Search for the cell housing the specified text and yield its (X, Y) center coordinate. 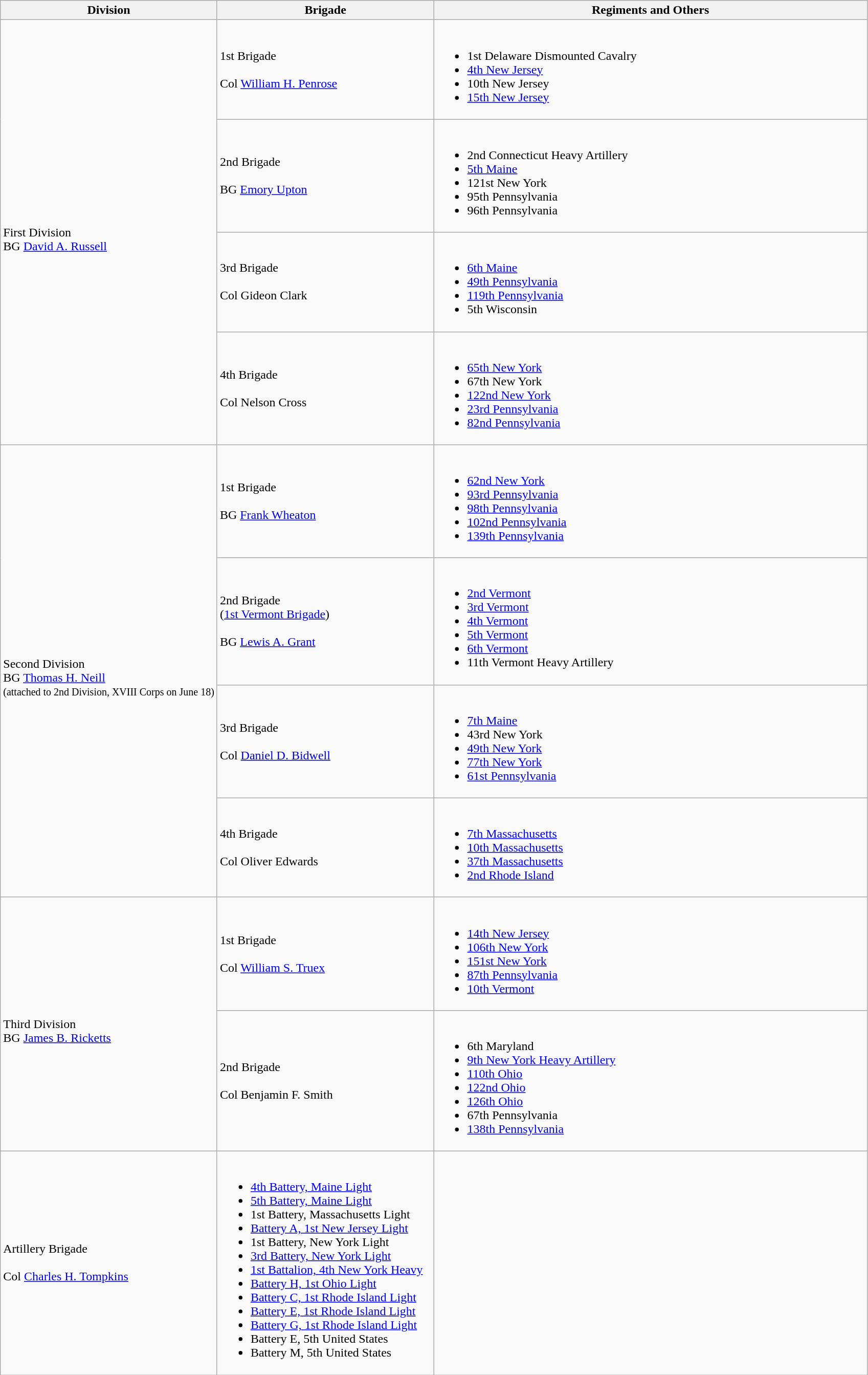
First Division BG David A. Russell (109, 232)
4th Brigade Col Oliver Edwards (325, 847)
1st Delaware Dismounted Cavalry4th New Jersey10th New Jersey15th New Jersey (651, 70)
62nd New York93rd Pennsylvania98th Pennsylvania102nd Pennsylvania139th Pennsylvania (651, 501)
1st Brigade Col William H. Penrose (325, 70)
3rd Brigade Col Daniel D. Bidwell (325, 741)
Brigade (325, 10)
6th Maine49th Pennsylvania119th Pennsylvania5th Wisconsin (651, 282)
4th Brigade Col Nelson Cross (325, 388)
2nd Brigade Col Benjamin F. Smith (325, 1081)
14th New Jersey106th New York151st New York87th Pennsylvania10th Vermont (651, 954)
2nd Brigade(1st Vermont Brigade) BG Lewis A. Grant (325, 621)
7th Maine43rd New York49th New York77th New York61st Pennsylvania (651, 741)
65th New York67th New York122nd New York23rd Pennsylvania82nd Pennsylvania (651, 388)
Artillery Brigade Col Charles H. Tompkins (109, 1263)
Regiments and Others (651, 10)
2nd Vermont3rd Vermont4th Vermont5th Vermont6th Vermont11th Vermont Heavy Artillery (651, 621)
1st Brigade BG Frank Wheaton (325, 501)
3rd Brigade Col Gideon Clark (325, 282)
Division (109, 10)
1st Brigade Col William S. Truex (325, 954)
6th Maryland9th New York Heavy Artillery110th Ohio122nd Ohio126th Ohio67th Pennsylvania138th Pennsylvania (651, 1081)
7th Massachusetts10th Massachusetts37th Massachusetts2nd Rhode Island (651, 847)
Third Division BG James B. Ricketts (109, 1024)
Second Division BG Thomas H. Neill(attached to 2nd Division, XVIII Corps on June 18) (109, 671)
2nd Brigade BG Emory Upton (325, 176)
2nd Connecticut Heavy Artillery5th Maine121st New York95th Pennsylvania96th Pennsylvania (651, 176)
